Extract the (x, y) coordinate from the center of the cell holding the provided text.  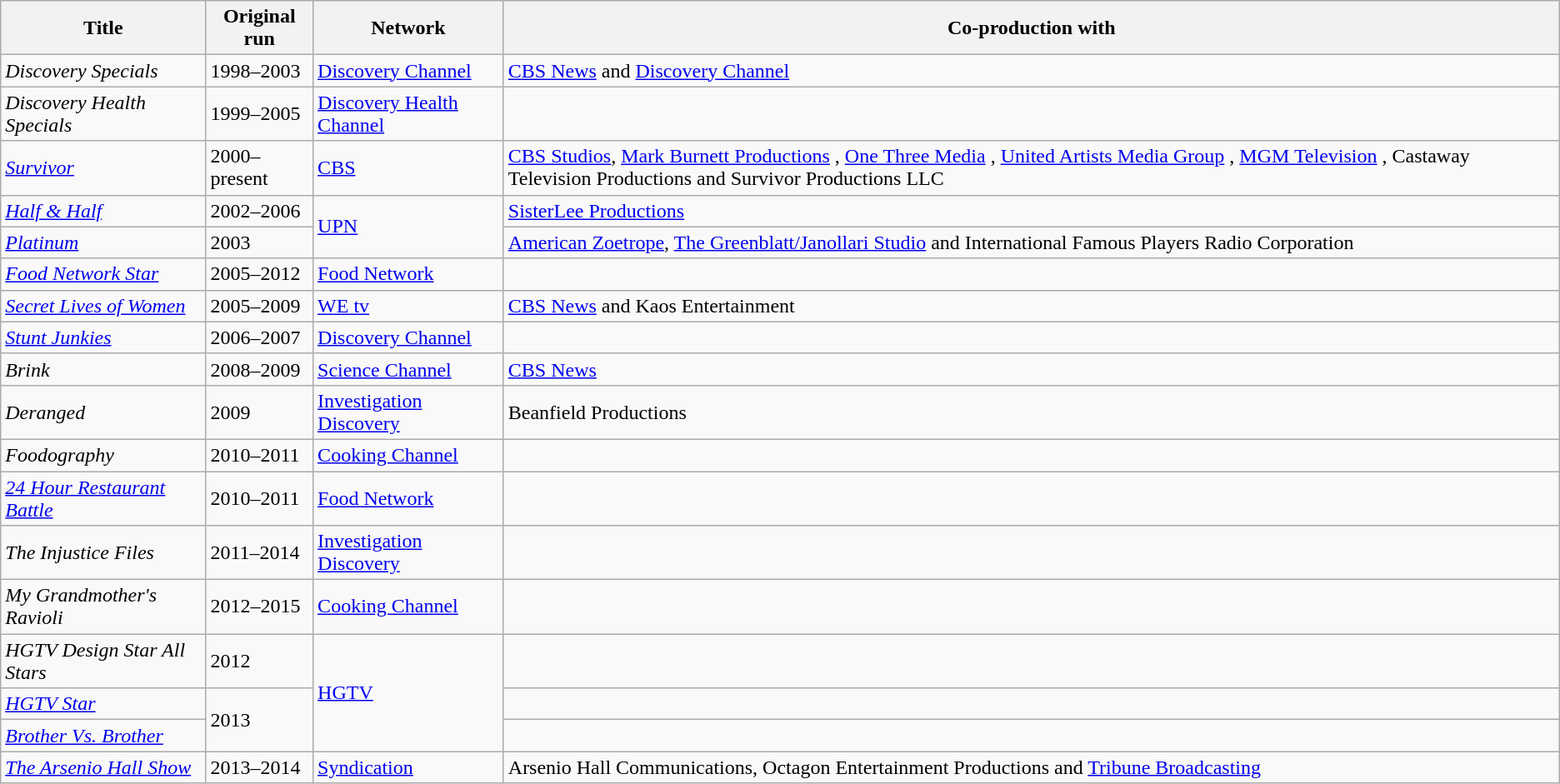
Brink (103, 369)
Deranged (103, 412)
Syndication (408, 767)
My Grandmother's Ravioli (103, 607)
2006–2007 (260, 337)
2013–2014 (260, 767)
1998–2003 (260, 71)
Brother Vs. Brother (103, 736)
Science Channel (408, 369)
Original run (260, 28)
Food Network Star (103, 274)
SisterLee Productions (1032, 211)
Discovery Health Channel (408, 113)
Title (103, 28)
WE tv (408, 306)
Network (408, 28)
HGTV Star (103, 704)
24 Hour Restaurant Battle (103, 498)
Half & Half (103, 211)
2005–2009 (260, 306)
2009 (260, 412)
The Arsenio Hall Show (103, 767)
Secret Lives of Women (103, 306)
2013 (260, 720)
2008–2009 (260, 369)
2012 (260, 662)
UPN (408, 227)
Foodography (103, 455)
American Zoetrope, The Greenblatt/Janollari Studio and International Famous Players Radio Corporation (1032, 242)
2012–2015 (260, 607)
CBS News and Discovery Channel (1032, 71)
Stunt Junkies (103, 337)
HGTV Design Star All Stars (103, 662)
CBS News (1032, 369)
2002–2006 (260, 211)
2003 (260, 242)
The Injustice Files (103, 553)
1999–2005 (260, 113)
2005–2012 (260, 274)
Survivor (103, 168)
Arsenio Hall Communications, Octagon Entertainment Productions and Tribune Broadcasting (1032, 767)
2011–2014 (260, 553)
Platinum (103, 242)
Co-production with (1032, 28)
CBS News and Kaos Entertainment (1032, 306)
Discovery Health Specials (103, 113)
CBS (408, 168)
HGTV (408, 693)
Discovery Specials (103, 71)
2000–present (260, 168)
Beanfield Productions (1032, 412)
